Find where the given text appears and provide that cell's center as (x, y) coordinate. 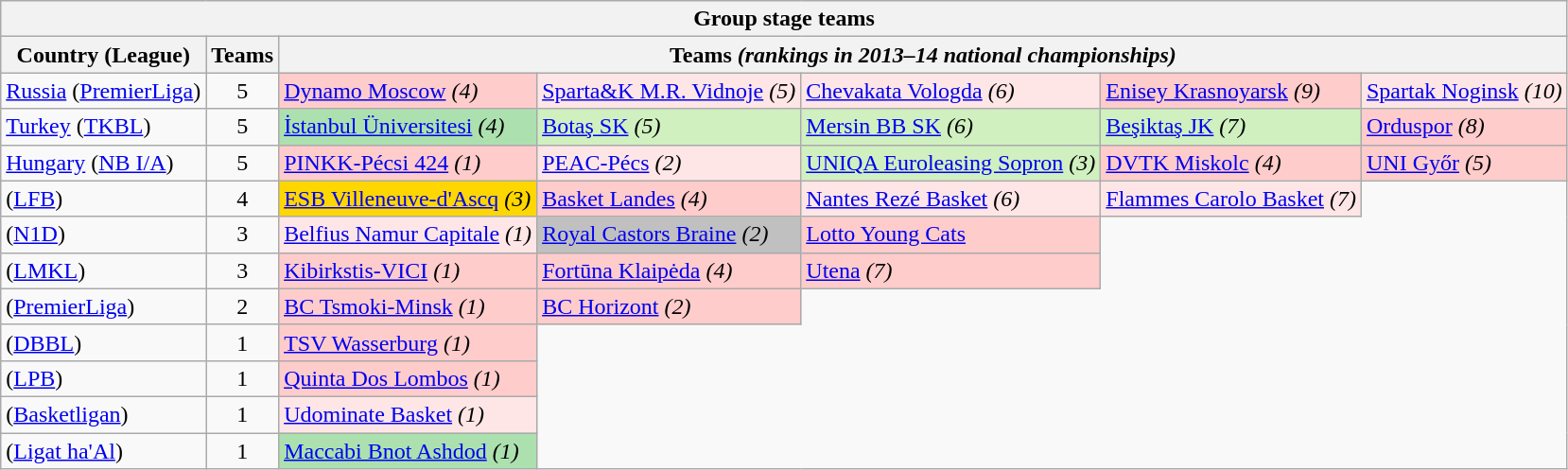
Russia (PremierLiga) (104, 91)
Quinta Dos Lombos (1) (409, 378)
Country (League) (104, 55)
2 (242, 306)
Royal Castors Braine (2) (670, 235)
Basket Landes (4) (670, 199)
Kibirkstis-VICI (1) (409, 270)
Hungary (NB I/A) (104, 163)
Maccabi Bnot Ashdod (1) (409, 451)
Nantes Rezé Basket (6) (951, 199)
PINKK-Pécsi 424 (1) (409, 163)
İstanbul Üniversitesi (4) (409, 127)
Teams (242, 55)
(N1D) (104, 235)
BC Horizont (2) (670, 306)
(LPB) (104, 378)
(Basketligan) (104, 414)
Utena (7) (951, 270)
Belfius Namur Capitale (1) (409, 235)
TSV Wasserburg (1) (409, 342)
UNIQA Euroleasing Sopron (3) (951, 163)
Lotto Young Cats (951, 235)
DVTK Miskolc (4) (1231, 163)
Chevakata Vologda (6) (951, 91)
Mersin BB SK (6) (951, 127)
Enisey Krasnoyarsk (9) (1231, 91)
ESB Villeneuve-d'Ascq (3) (409, 199)
Dynamo Moscow (4) (409, 91)
Orduspor (8) (1464, 127)
Group stage teams (784, 19)
BC Tsmoki-Minsk (1) (409, 306)
Turkey (TKBL) (104, 127)
PEAC-Pécs (2) (670, 163)
(LMKL) (104, 270)
(LFB) (104, 199)
UNI Győr (5) (1464, 163)
Fortūna Klaipėda (4) (670, 270)
Sparta&K M.R. Vidnoje (5) (670, 91)
(Ligat ha'Al) (104, 451)
Botaş SK (5) (670, 127)
(DBBL) (104, 342)
Teams (rankings in 2013–14 national championships) (923, 55)
Spartak Noginsk (10) (1464, 91)
4 (242, 199)
Udominate Basket (1) (409, 414)
(PremierLiga) (104, 306)
Flammes Carolo Basket (7) (1231, 199)
Beşiktaş JK (7) (1231, 127)
